Pinpoint the cell where the given text exists, returning its (x, y) midpoint coordinate. 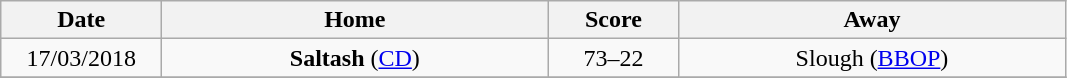
17/03/2018 (82, 58)
Score (614, 20)
Saltash (CD) (355, 58)
Date (82, 20)
Slough (BBOP) (872, 58)
Away (872, 20)
73–22 (614, 58)
Home (355, 20)
